Scan for the cell matching the given text and deliver its [x, y] coordinate at center. 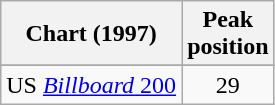
Peakposition [228, 34]
Chart (1997) [92, 34]
US Billboard 200 [92, 85]
29 [228, 85]
